Detect which cell encompasses the target text, then output its (X, Y) center coordinate. 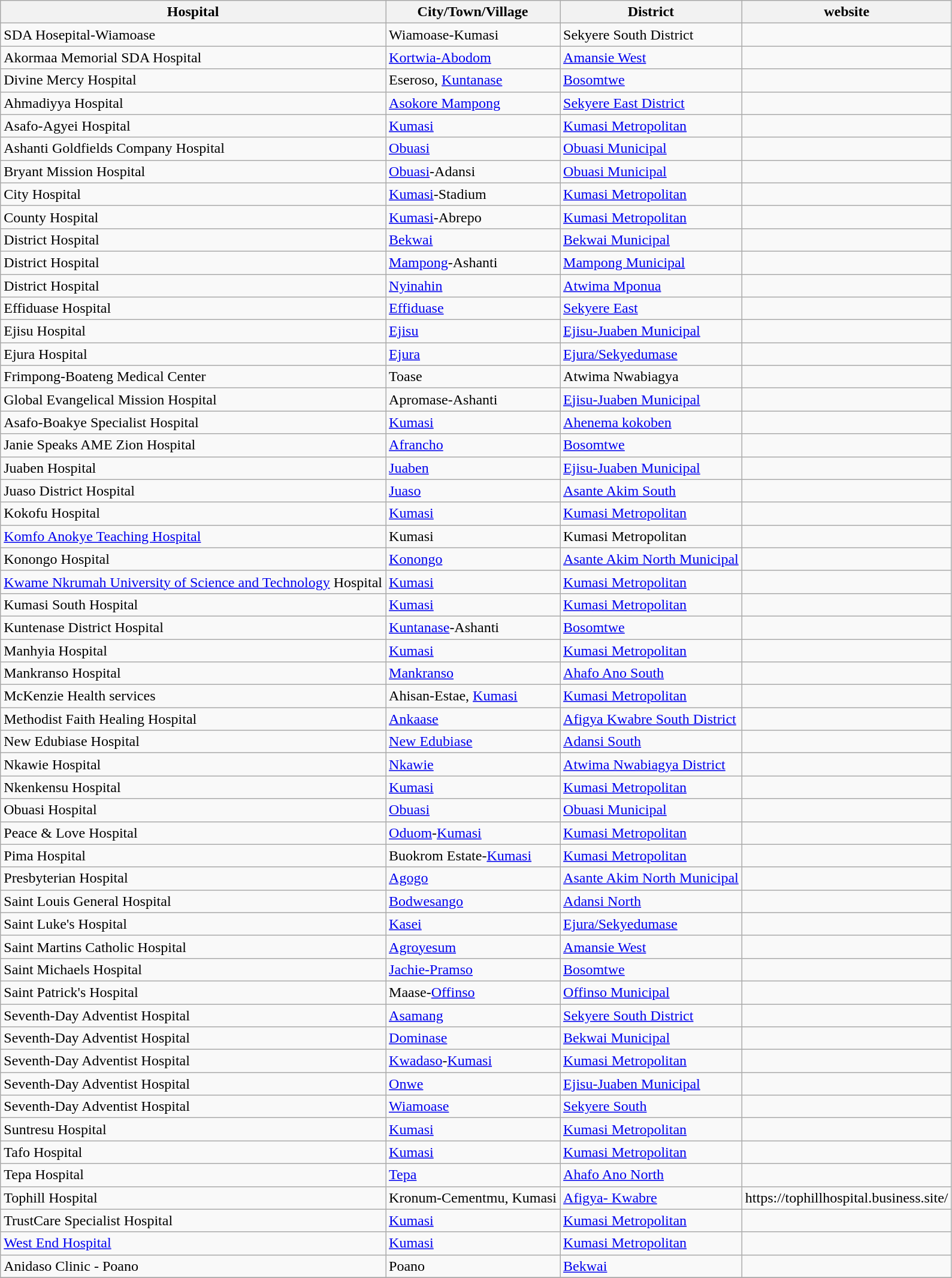
Tepa (473, 1175)
TrustCare Specialist Hospital (193, 1220)
Manhyia Hospital (193, 650)
Kasei (473, 924)
Pima Hospital (193, 856)
Ahisan-Estae, Kumasi (473, 696)
Agroyesum (473, 947)
Eseroso, Kuntanase (473, 80)
Saint Louis General Hospital (193, 901)
Jachie-Pramso (473, 969)
Juaso (473, 491)
Asafo-Boakye Specialist Hospital (193, 422)
Ejura (473, 354)
Konongo (473, 559)
Mankranso (473, 673)
New Edubiase (473, 742)
Methodist Faith Healing Hospital (193, 719)
District (651, 12)
Apromase-Ashanti (473, 400)
Mampong Municipal (651, 262)
Tepa Hospital (193, 1175)
Afigya- Kwabre (651, 1198)
https://tophillhospital.business.site/ (847, 1198)
Akormaa Memorial SDA Hospital (193, 58)
Saint Martins Catholic Hospital (193, 947)
Nkawie Hospital (193, 765)
Buokrom Estate-Kumasi (473, 856)
Ejisu (473, 331)
Asante Akim South (651, 491)
Ahafo Ano South (651, 673)
New Edubiase Hospital (193, 742)
Sekyere East (651, 309)
Kuntenase District Hospital (193, 627)
Asafo-Agyei Hospital (193, 126)
Kwame Nkrumah University of Science and Technology Hospital (193, 582)
Kumasi South Hospital (193, 605)
Onwe (473, 1084)
Poano (473, 1266)
Juaben (473, 468)
Oduom-Kumasi (473, 833)
Ahenema kokoben (651, 422)
Mankranso Hospital (193, 673)
Effiduase Hospital (193, 309)
Wiamoase (473, 1107)
Offinso Municipal (651, 992)
Frimpong-Boateng Medical Center (193, 377)
Kwadaso-Kumasi (473, 1061)
Obuasi Hospital (193, 810)
Asokore Mampong (473, 103)
Anidaso Clinic - Poano (193, 1266)
Peace & Love Hospital (193, 833)
Atwima Nwabiagya (651, 377)
Suntresu Hospital (193, 1129)
Juaben Hospital (193, 468)
Adansi South (651, 742)
Sekyere East District (651, 103)
Nkawie (473, 765)
Nyinahin (473, 286)
Hospital (193, 12)
Effiduase (473, 309)
Divine Mercy Hospital (193, 80)
Ashanti Goldfields Company Hospital (193, 149)
Juaso District Hospital (193, 491)
Ahafo Ano North (651, 1175)
Kronum-Cementmu, Kumasi (473, 1198)
Dominase (473, 1038)
Atwima Nwabiagya District (651, 765)
Saint Patrick's Hospital (193, 992)
Wiamoase-Kumasi (473, 35)
Atwima Mponua (651, 286)
Afigya Kwabre South District (651, 719)
Ankaase (473, 719)
Agogo (473, 878)
Global Evangelical Mission Hospital (193, 400)
Ahmadiyya Hospital (193, 103)
Saint Michaels Hospital (193, 969)
Toase (473, 377)
SDA Hosepital-Wiamoase (193, 35)
Nkenkensu Hospital (193, 787)
Bodwesango (473, 901)
Kortwia-Abodom (473, 58)
Obuasi-Adansi (473, 171)
Afrancho (473, 445)
Kokofu Hospital (193, 513)
County Hospital (193, 217)
Tophill Hospital (193, 1198)
Komfo Anokye Teaching Hospital (193, 536)
Maase-Offinso (473, 992)
Presbyterian Hospital (193, 878)
Tafo Hospital (193, 1152)
Adansi North (651, 901)
City/Town/Village (473, 12)
Konongo Hospital (193, 559)
Bryant Mission Hospital (193, 171)
Kuntanase-Ashanti (473, 627)
Sekyere South (651, 1107)
McKenzie Health services (193, 696)
Asamang (473, 1016)
Janie Speaks AME Zion Hospital (193, 445)
City Hospital (193, 194)
Mampong-Ashanti (473, 262)
website (847, 12)
Kumasi-Abrepo (473, 217)
West End Hospital (193, 1243)
Ejura Hospital (193, 354)
Saint Luke's Hospital (193, 924)
Ejisu Hospital (193, 331)
Kumasi-Stadium (473, 194)
